Return [x, y] of the center of cell containing provided text 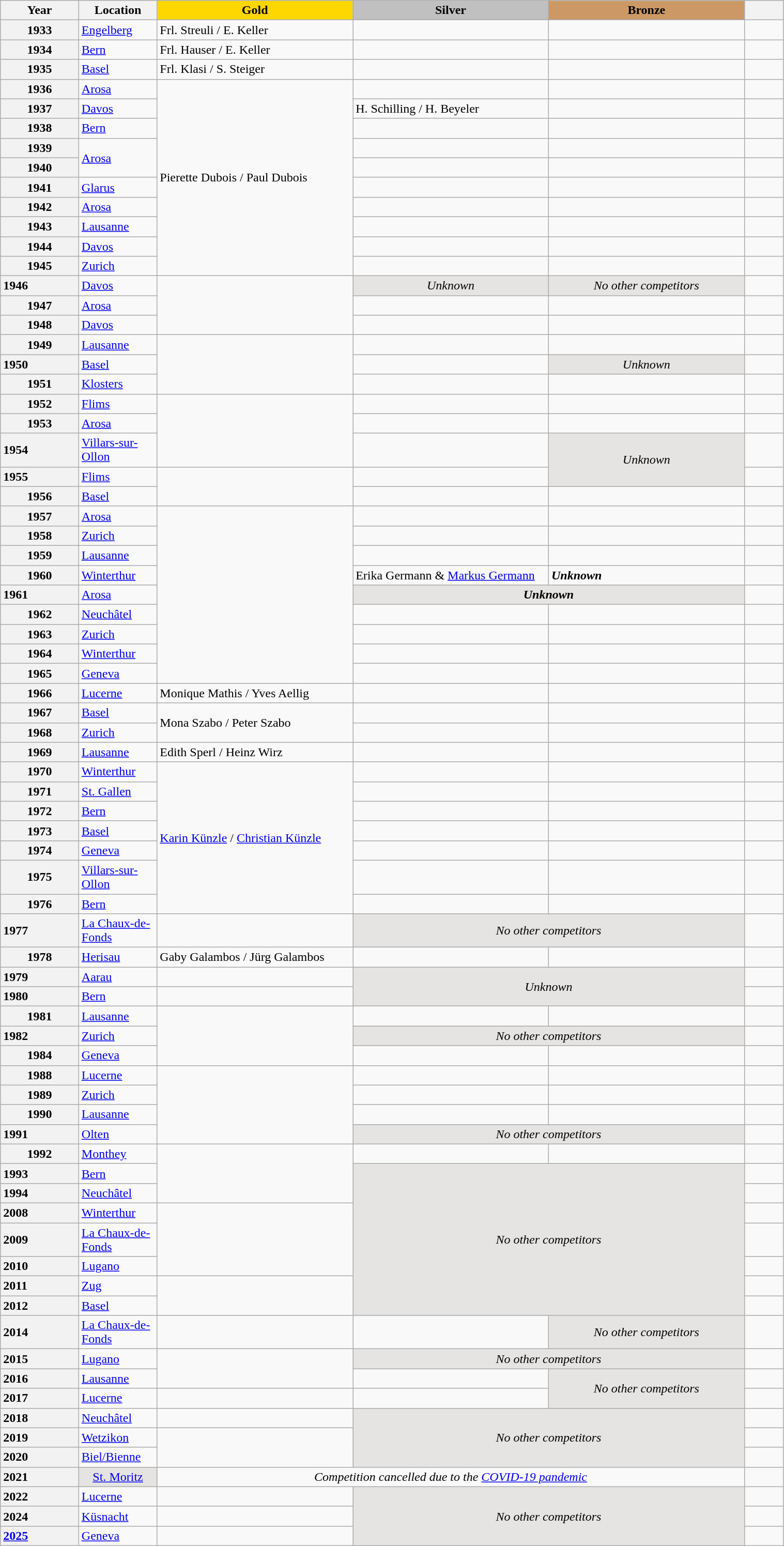
1977 [40, 930]
1984 [40, 1055]
1937 [40, 109]
1953 [40, 423]
2024 [40, 1516]
1967 [40, 713]
1935 [40, 69]
1982 [40, 1036]
1979 [40, 977]
1978 [40, 957]
St. Moritz [118, 1477]
Karin Künzle / Christian Künzle [255, 837]
1959 [40, 555]
Küsnacht [118, 1516]
1993 [40, 1173]
2020 [40, 1457]
1940 [40, 167]
2018 [40, 1418]
1963 [40, 634]
Year [40, 10]
1969 [40, 752]
2025 [40, 1536]
Location [118, 10]
1958 [40, 535]
1961 [40, 595]
H. Schilling / H. Beyeler [451, 109]
Herisau [118, 957]
2009 [40, 1239]
Erika Germann & Markus Germann [451, 575]
1973 [40, 831]
1962 [40, 615]
2022 [40, 1496]
1972 [40, 811]
Frl. Klasi / S. Steiger [255, 69]
1933 [40, 30]
1952 [40, 404]
Engelberg [118, 30]
1974 [40, 850]
1980 [40, 997]
1988 [40, 1075]
2019 [40, 1437]
1944 [40, 247]
St. Gallen [118, 791]
Zug [118, 1286]
2015 [40, 1359]
2021 [40, 1477]
1946 [40, 286]
2017 [40, 1398]
Wetzikon [118, 1437]
Gold [255, 10]
1954 [40, 450]
1994 [40, 1193]
1990 [40, 1114]
Glarus [118, 187]
1957 [40, 516]
Klosters [118, 384]
1949 [40, 345]
2008 [40, 1213]
Competition cancelled due to the COVID-19 pandemic [451, 1477]
1970 [40, 772]
Frl. Hauser / E. Keller [255, 50]
Pierette Dubois / Paul Dubois [255, 178]
1948 [40, 325]
1934 [40, 50]
1975 [40, 877]
Olten [118, 1134]
1945 [40, 266]
1941 [40, 187]
2014 [40, 1333]
2011 [40, 1286]
1936 [40, 89]
1992 [40, 1154]
Edith Sperl / Heinz Wirz [255, 752]
1981 [40, 1016]
1942 [40, 207]
1960 [40, 575]
1938 [40, 128]
1955 [40, 477]
Frl. Streuli / E. Keller [255, 30]
1989 [40, 1095]
Monthey [118, 1154]
Mona Szabo / Peter Szabo [255, 723]
1950 [40, 364]
1956 [40, 496]
1943 [40, 226]
Silver [451, 10]
2010 [40, 1266]
2016 [40, 1379]
1947 [40, 305]
1964 [40, 654]
Bronze [646, 10]
Monique Mathis / Yves Aellig [255, 693]
1966 [40, 693]
1991 [40, 1134]
Gaby Galambos / Jürg Galambos [255, 957]
1976 [40, 904]
2012 [40, 1306]
1951 [40, 384]
1939 [40, 148]
1965 [40, 673]
1968 [40, 732]
Biel/Bienne [118, 1457]
1971 [40, 791]
Aarau [118, 977]
